Return [x, y] of the center of cell containing provided text 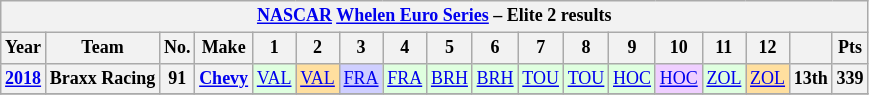
2018 [24, 78]
Year [24, 48]
9 [632, 48]
12 [768, 48]
6 [495, 48]
NASCAR Whelen Euro Series – Elite 2 results [434, 16]
No. [178, 48]
339 [850, 78]
Chevy [224, 78]
8 [586, 48]
Team [102, 48]
3 [361, 48]
Make [224, 48]
1 [274, 48]
4 [405, 48]
10 [678, 48]
91 [178, 78]
Pts [850, 48]
5 [450, 48]
Braxx Racing [102, 78]
7 [540, 48]
11 [724, 48]
13th [810, 78]
2 [318, 48]
